Scan for the cell matching the given text and deliver its [x, y] coordinate at center. 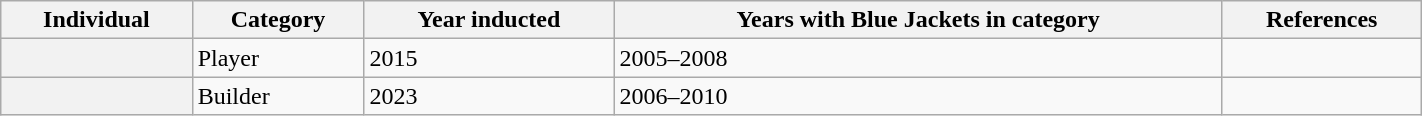
2015 [489, 58]
Years with Blue Jackets in category [918, 20]
Builder [278, 96]
Player [278, 58]
Year inducted [489, 20]
Category [278, 20]
2005–2008 [918, 58]
References [1322, 20]
2023 [489, 96]
Individual [96, 20]
2006–2010 [918, 96]
